Find where the given text appears and provide that cell's center as [x, y] coordinate. 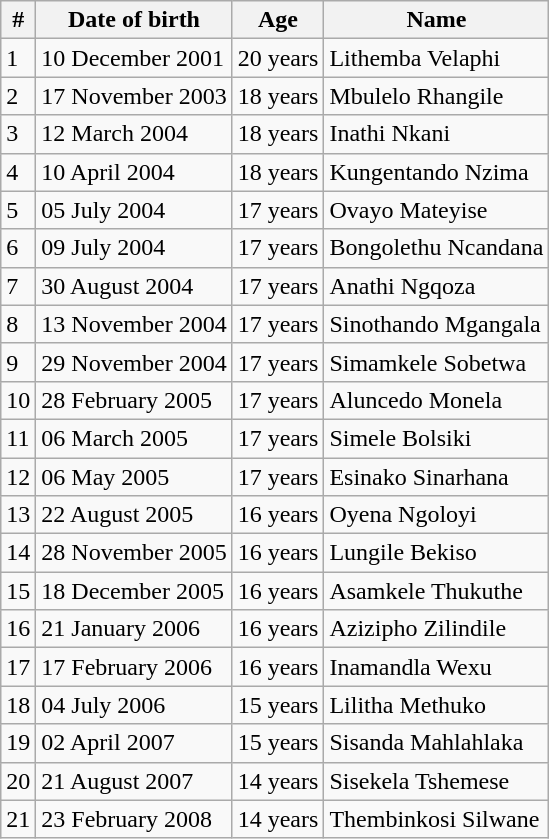
Anathi Ngqoza [436, 286]
04 July 2006 [134, 705]
19 [18, 743]
18 December 2005 [134, 591]
20 [18, 781]
Azizipho Zilindile [436, 629]
11 [18, 438]
06 May 2005 [134, 477]
2 [18, 96]
13 November 2004 [134, 324]
14 [18, 553]
Mbulelo Rhangile [436, 96]
Name [436, 20]
Simele Bolsiki [436, 438]
3 [18, 134]
Ovayo Mateyise [436, 210]
22 August 2005 [134, 515]
21 [18, 819]
9 [18, 362]
Asamkele Thukuthe [436, 591]
8 [18, 324]
6 [18, 248]
Inathi Nkani [436, 134]
Lilitha Methuko [436, 705]
Simamkele Sobetwa [436, 362]
Sisanda Mahlahlaka [436, 743]
Aluncedo Monela [436, 400]
16 [18, 629]
7 [18, 286]
06 March 2005 [134, 438]
29 November 2004 [134, 362]
Age [278, 20]
17 February 2006 [134, 667]
Sinothando Mgangala [436, 324]
02 April 2007 [134, 743]
21 August 2007 [134, 781]
17 November 2003 [134, 96]
10 April 2004 [134, 172]
Kungentando Nzima [436, 172]
Bongolethu Ncandana [436, 248]
17 [18, 667]
Inamandla Wexu [436, 667]
Thembinkosi Silwane [436, 819]
18 [18, 705]
10 [18, 400]
4 [18, 172]
09 July 2004 [134, 248]
28 November 2005 [134, 553]
05 July 2004 [134, 210]
13 [18, 515]
5 [18, 210]
Lungile Bekiso [436, 553]
20 years [278, 58]
12 March 2004 [134, 134]
21 January 2006 [134, 629]
Lithemba Velaphi [436, 58]
# [18, 20]
23 February 2008 [134, 819]
15 [18, 591]
Date of birth [134, 20]
30 August 2004 [134, 286]
Sisekela Tshemese [436, 781]
12 [18, 477]
10 December 2001 [134, 58]
Oyena Ngoloyi [436, 515]
Esinako Sinarhana [436, 477]
1 [18, 58]
28 February 2005 [134, 400]
